Detect which cell encompasses the target text, then output its (X, Y) center coordinate. 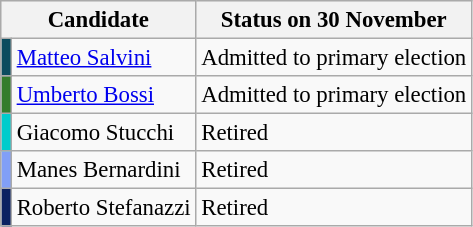
Candidate (98, 20)
Manes Bernardini (104, 170)
Status on 30 November (334, 20)
Roberto Stefanazzi (104, 208)
Giacomo Stucchi (104, 133)
Matteo Salvini (104, 58)
Umberto Bossi (104, 95)
